Detect which cell encompasses the target text, then output its (X, Y) center coordinate. 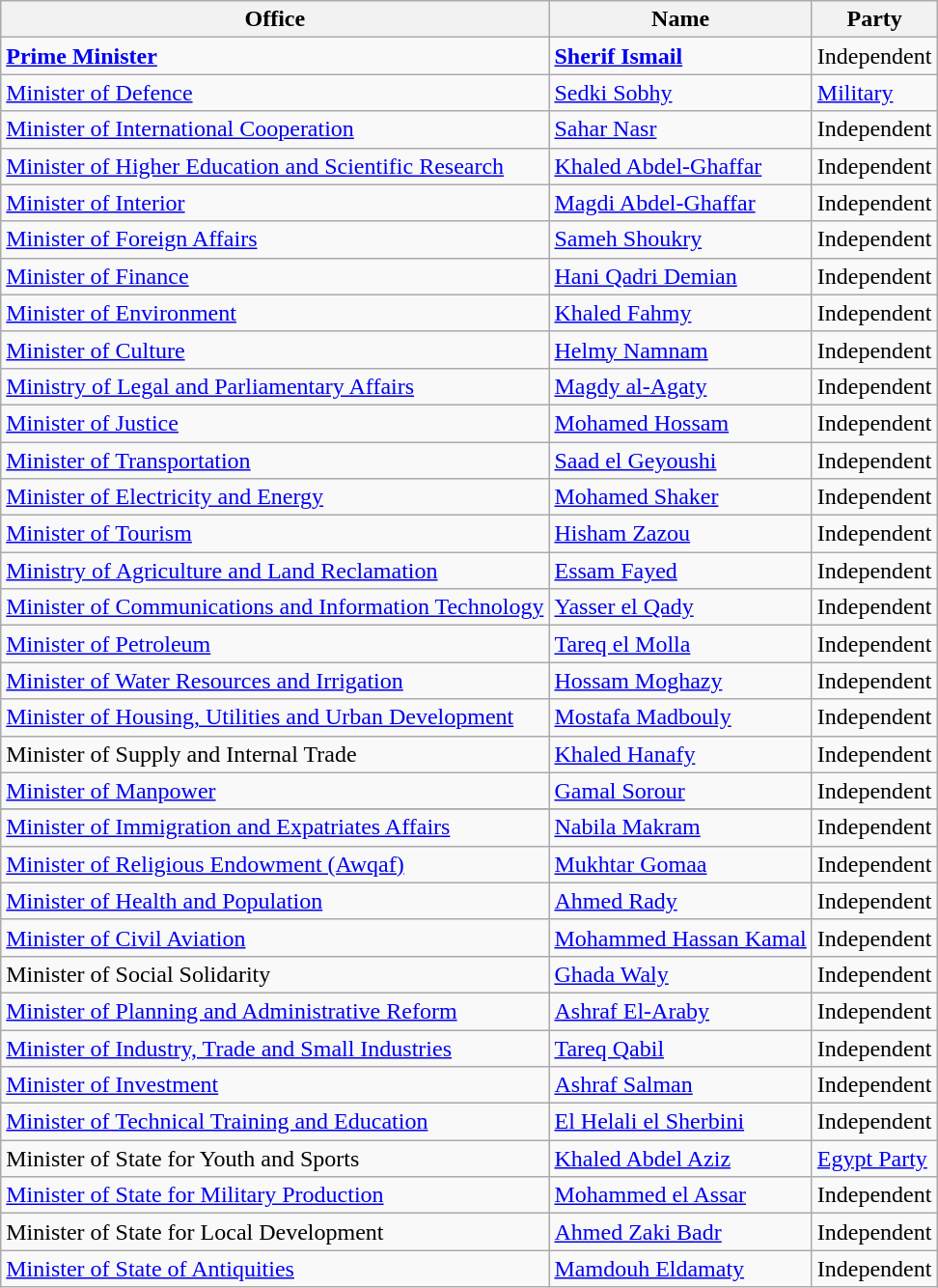
Military (874, 93)
Yasser el Qady (680, 607)
Mukhtar Gomaa (680, 864)
Name (680, 19)
Minister of Water Resources and Irrigation (275, 681)
Khaled Abdel Aziz (680, 1159)
Minister of Immigration and Expatriates Affairs (275, 827)
Ashraf El-Araby (680, 1011)
Minister of Defence (275, 93)
Minister of Housing, Utilities and Urban Development (275, 717)
Minister of Health and Population (275, 901)
Sameh Shoukry (680, 239)
Essam Fayed (680, 571)
Sahar Nasr (680, 129)
Ahmed Zaki Badr (680, 1232)
Khaled Fahmy (680, 313)
Khaled Abdel-Ghaffar (680, 166)
Mostafa Madbouly (680, 717)
Minister of Finance (275, 276)
Minister of Electricity and Energy (275, 497)
Minister of Civil Aviation (275, 938)
Minister of Interior (275, 203)
Hisham Zazou (680, 534)
Magdi Abdel-Ghaffar (680, 203)
Sedki Sobhy (680, 93)
Ahmed Rady (680, 901)
Party (874, 19)
Minister of Culture (275, 350)
Minister of State for Military Production (275, 1195)
Minister of Supply and Internal Trade (275, 754)
Office (275, 19)
Minister of Religious Endowment (Awqaf) (275, 864)
Prime Minister (275, 56)
Minister of Environment (275, 313)
Gamal Sorour (680, 791)
Mohamed Shaker (680, 497)
Hani Qadri Demian (680, 276)
Minister of International Cooperation (275, 129)
Minister of Investment (275, 1085)
Minister of Justice (275, 423)
Mohamed Hossam (680, 423)
Mohammed el Assar (680, 1195)
Ashraf Salman (680, 1085)
Minister of Petroleum (275, 644)
Minister of State of Antiquities (275, 1269)
Khaled Hanafy (680, 754)
Minister of Social Solidarity (275, 974)
El Helali el Sherbini (680, 1122)
Ministry of Agriculture and Land Reclamation (275, 571)
Minister of Higher Education and Scientific Research (275, 166)
Mamdouh Eldamaty (680, 1269)
Ministry of Legal and Parliamentary Affairs (275, 386)
Hossam Moghazy (680, 681)
Ghada Waly (680, 974)
Minister of Planning and Administrative Reform (275, 1011)
Saad el Geyoushi (680, 461)
Tareq el Molla (680, 644)
Egypt Party (874, 1159)
Sherif Ismail (680, 56)
Minister of Transportation (275, 461)
Mohammed Hassan Kamal (680, 938)
Minister of State for Youth and Sports (275, 1159)
Minister of Technical Training and Education (275, 1122)
Magdy al-Agaty (680, 386)
Minister of Communications and Information Technology (275, 607)
Minister of Industry, Trade and Small Industries (275, 1048)
Minister of Foreign Affairs (275, 239)
Nabila Makram (680, 827)
Helmy Namnam (680, 350)
Minister of Manpower (275, 791)
Minister of Tourism (275, 534)
Minister of State for Local Development (275, 1232)
Tareq Qabil (680, 1048)
